Determine the (x, y) coordinate at the center of the cell enclosing the given text.  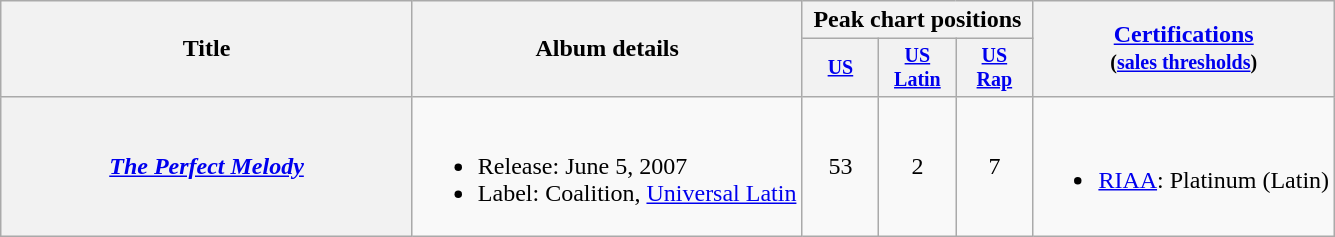
US Latin (918, 68)
US (840, 68)
53 (840, 166)
USRap (994, 68)
Certifications(sales thresholds) (1184, 49)
Release: June 5, 2007Label: Coalition, Universal Latin (607, 166)
The Perfect Melody (207, 166)
Album details (607, 49)
RIAA: Platinum (Latin) (1184, 166)
2 (918, 166)
Title (207, 49)
Peak chart positions (918, 20)
7 (994, 166)
